Find where the given text appears and provide that cell's center as (x, y) coordinate. 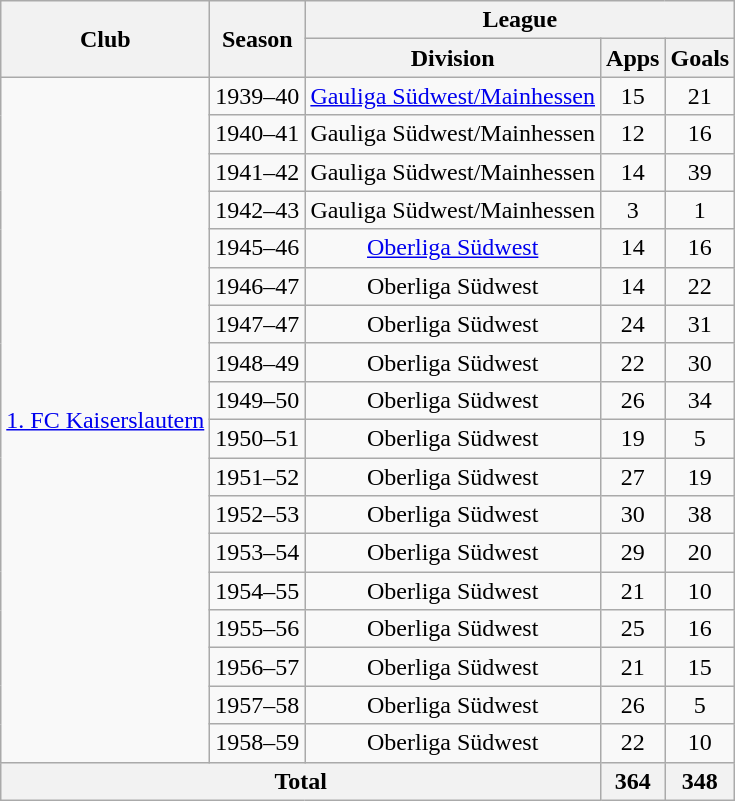
364 (633, 781)
1952–53 (258, 515)
29 (633, 553)
1956–57 (258, 667)
1946–47 (258, 286)
1940–41 (258, 134)
27 (633, 477)
Apps (633, 58)
1 (700, 210)
1958–59 (258, 743)
Total (301, 781)
1945–46 (258, 248)
39 (700, 172)
1957–58 (258, 705)
Division (453, 58)
1953–54 (258, 553)
3 (633, 210)
1955–56 (258, 629)
1948–49 (258, 362)
31 (700, 324)
Goals (700, 58)
24 (633, 324)
1942–43 (258, 210)
348 (700, 781)
20 (700, 553)
1949–50 (258, 400)
1947–47 (258, 324)
25 (633, 629)
38 (700, 515)
1951–52 (258, 477)
League (520, 20)
12 (633, 134)
34 (700, 400)
1950–51 (258, 438)
Club (106, 39)
1941–42 (258, 172)
Season (258, 39)
1954–55 (258, 591)
1. FC Kaiserslautern (106, 420)
1939–40 (258, 96)
